Pinpoint the cell where the given text exists, returning its [X, Y] midpoint coordinate. 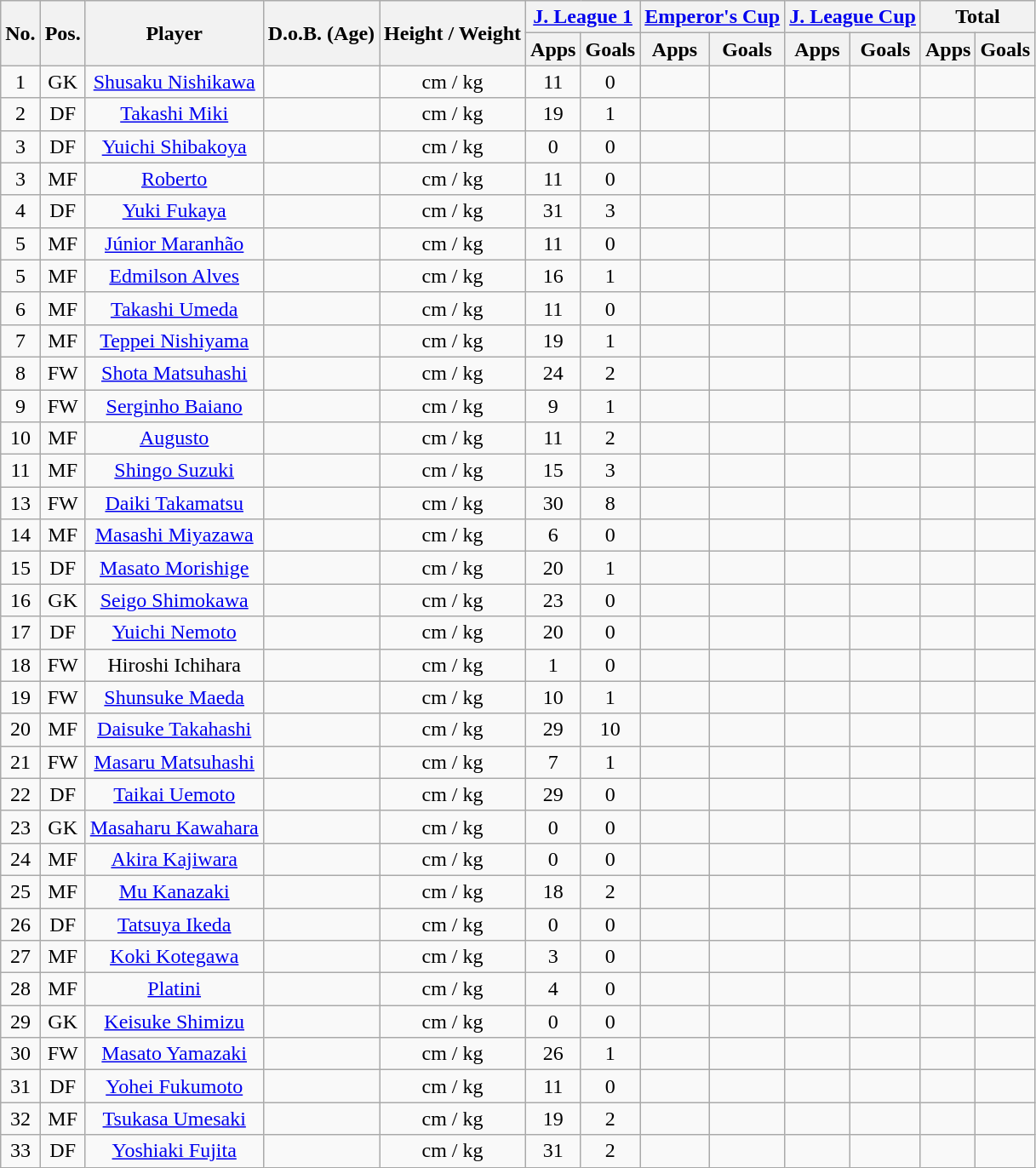
J. League 1 [583, 17]
Masato Yamazaki [174, 1054]
Augusto [174, 438]
Yuichi Shibakoya [174, 146]
Akira Kajiwara [174, 859]
Tatsuya Ikeda [174, 924]
Daiki Takamatsu [174, 503]
Masato Morishige [174, 568]
No. [20, 33]
Seigo Shimokawa [174, 600]
Emperor's Cup [713, 17]
Yohei Fukumoto [174, 1086]
27 [20, 957]
Masaru Matsuhashi [174, 762]
Yoshiaki Fujita [174, 1151]
Taikai Uemoto [174, 794]
Takashi Umeda [174, 308]
D.o.B. (Age) [321, 33]
Pos. [63, 33]
Mu Kanazaki [174, 891]
28 [20, 989]
Masaharu Kawahara [174, 827]
14 [20, 535]
Serginho Baiano [174, 406]
Roberto [174, 179]
Player [174, 33]
Platini [174, 989]
Takashi Miki [174, 114]
Yuichi Nemoto [174, 633]
Total [977, 17]
Yuki Fukaya [174, 211]
17 [20, 633]
Height / Weight [453, 33]
Keisuke Shimizu [174, 1022]
32 [20, 1119]
33 [20, 1151]
Shusaku Nishikawa [174, 82]
Shingo Suzuki [174, 471]
25 [20, 891]
J. League Cup [853, 17]
Daisuke Takahashi [174, 730]
22 [20, 794]
Masashi Miyazawa [174, 535]
Edmilson Alves [174, 276]
Shota Matsuhashi [174, 373]
21 [20, 762]
13 [20, 503]
Tsukasa Umesaki [174, 1119]
Shunsuke Maeda [174, 697]
Teppei Nishiyama [174, 341]
Júnior Maranhão [174, 243]
Koki Kotegawa [174, 957]
Hiroshi Ichihara [174, 665]
